Scan for the cell matching the given text and deliver its [x, y] coordinate at center. 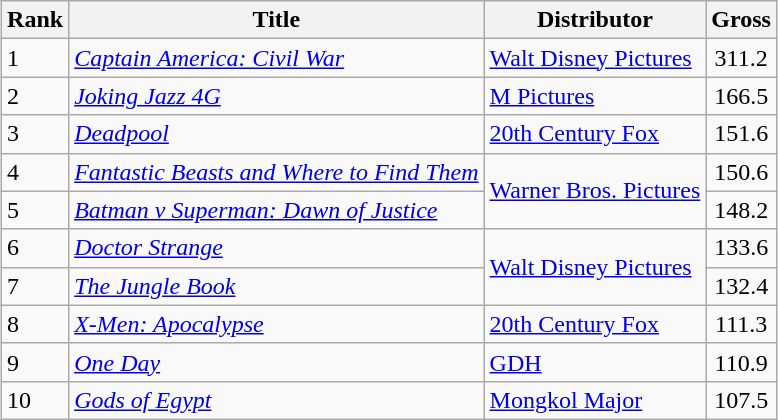
7 [36, 286]
Joking Jazz 4G [276, 96]
Mongkol Major [595, 400]
X-Men: Apocalypse [276, 324]
2 [36, 96]
151.6 [742, 134]
Doctor Strange [276, 248]
133.6 [742, 248]
M Pictures [595, 96]
9 [36, 362]
Rank [36, 20]
110.9 [742, 362]
8 [36, 324]
3 [36, 134]
4 [36, 172]
Warner Bros. Pictures [595, 191]
Captain America: Civil War [276, 58]
5 [36, 210]
The Jungle Book [276, 286]
10 [36, 400]
Distributor [595, 20]
166.5 [742, 96]
GDH [595, 362]
111.3 [742, 324]
132.4 [742, 286]
107.5 [742, 400]
Deadpool [276, 134]
311.2 [742, 58]
148.2 [742, 210]
One Day [276, 362]
150.6 [742, 172]
Fantastic Beasts and Where to Find Them [276, 172]
Gods of Egypt [276, 400]
Title [276, 20]
Gross [742, 20]
Batman v Superman: Dawn of Justice [276, 210]
1 [36, 58]
6 [36, 248]
